From the cell containing the given text, extract its center point as [x, y] coordinate. 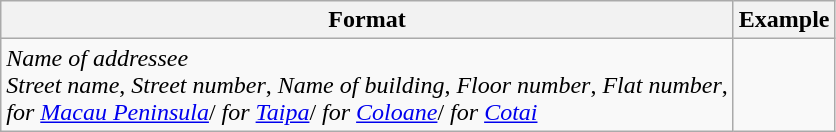
Name of addresseeStreet name, Street number, Name of building, Floor number, Flat number, for Macau Peninsula/ for Taipa/ for Coloane/ for Cotai [368, 85]
Format [368, 20]
Example [784, 20]
